From the cell containing the given text, extract its center point as [X, Y] coordinate. 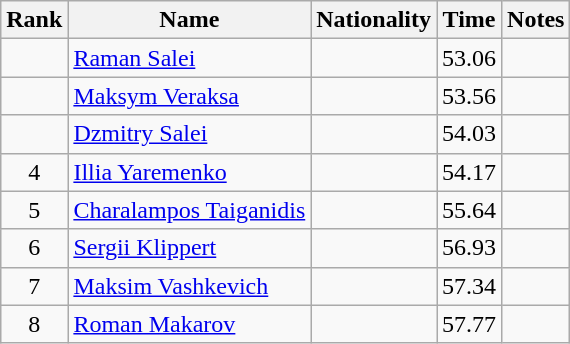
Rank [34, 20]
8 [34, 324]
Dzmitry Salei [190, 134]
Illia Yaremenko [190, 172]
55.64 [468, 210]
Raman Salei [190, 58]
53.56 [468, 96]
53.06 [468, 58]
56.93 [468, 248]
54.17 [468, 172]
Name [190, 20]
4 [34, 172]
54.03 [468, 134]
Charalampos Taiganidis [190, 210]
Sergii Klippert [190, 248]
Maksim Vashkevich [190, 286]
Time [468, 20]
Maksym Veraksa [190, 96]
5 [34, 210]
57.34 [468, 286]
Notes [536, 20]
57.77 [468, 324]
Roman Makarov [190, 324]
Nationality [374, 20]
6 [34, 248]
7 [34, 286]
